Find where the given text appears and provide that cell's center as [X, Y] coordinate. 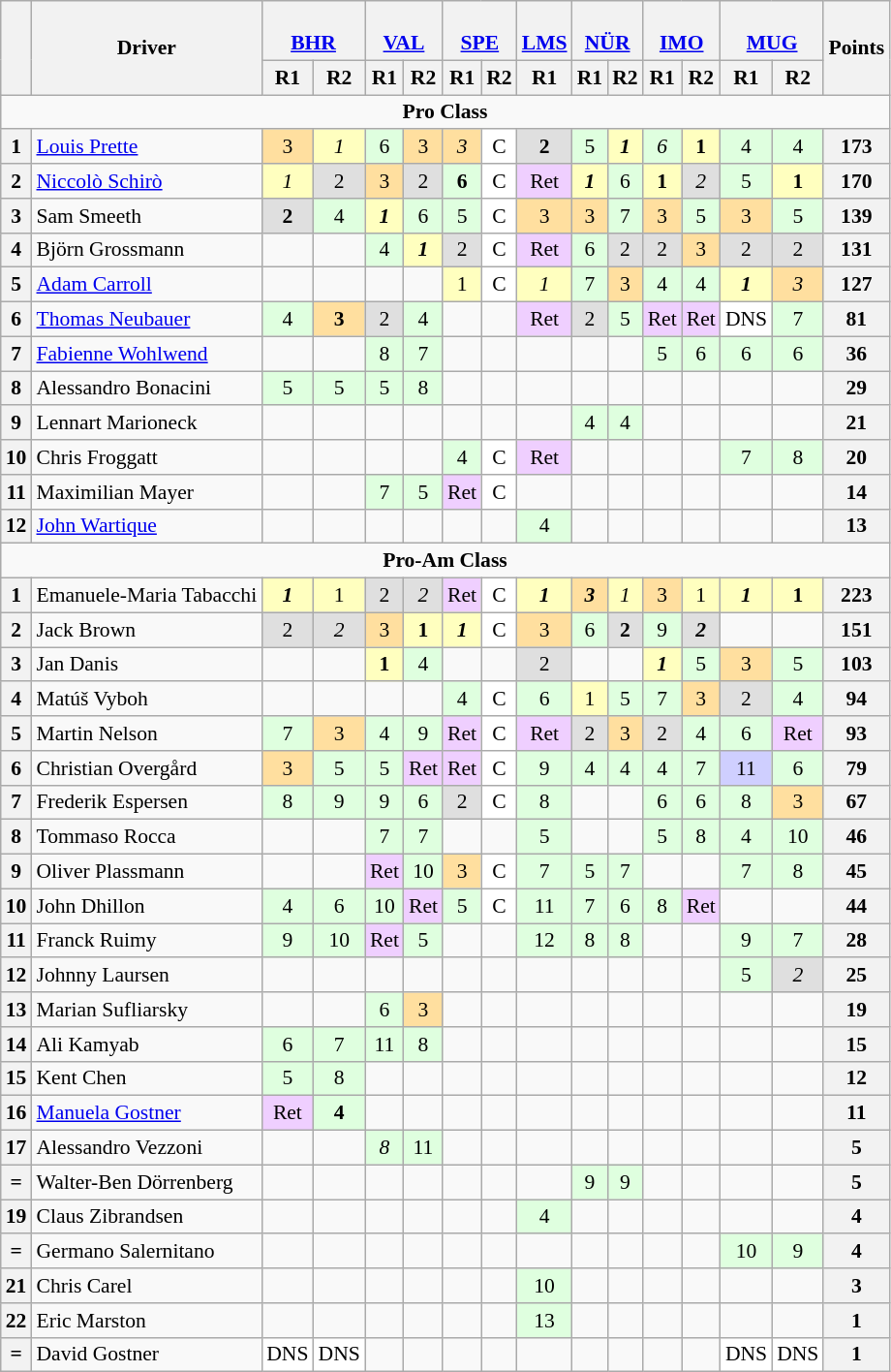
Thomas Neubauer [146, 320]
NÜR [608, 31]
Jack Brown [146, 630]
Kent Chen [146, 1078]
John Dhillon [146, 906]
Lennart Marioneck [146, 423]
Alessandro Vezzoni [146, 1148]
Jan Danis [146, 665]
79 [856, 768]
67 [856, 802]
44 [856, 906]
131 [856, 250]
MUG [773, 31]
Adam Carroll [146, 285]
Manuela Gostner [146, 1113]
29 [856, 389]
Chris Froggatt [146, 457]
Alessandro Bonacini [146, 389]
Emanuele-Maria Tabacchi [146, 596]
Eric Marston [146, 1321]
139 [856, 216]
Johnny Laursen [146, 976]
Matúš Vyboh [146, 700]
Maximilian Mayer [146, 492]
25 [856, 976]
173 [856, 147]
94 [856, 700]
John Wartique [146, 526]
SPE [480, 31]
45 [856, 872]
Chris Carel [146, 1286]
46 [856, 837]
81 [856, 320]
Björn Grossmann [146, 250]
Walter-Ben Dörrenberg [146, 1182]
170 [856, 181]
151 [856, 630]
Louis Prette [146, 147]
Pro Class [445, 112]
IMO [682, 31]
Driver [146, 48]
Sam Smeeth [146, 216]
Marian Sufliarsky [146, 1010]
103 [856, 665]
16 [16, 1113]
20 [856, 457]
Pro-Am Class [445, 561]
Frederik Espersen [146, 802]
36 [856, 354]
93 [856, 733]
Claus Zibrandsen [146, 1217]
Points [856, 48]
Niccolò Schirò [146, 181]
Ali Kamyab [146, 1045]
Tommaso Rocca [146, 837]
Christian Overgård [146, 768]
David Gostner [146, 1355]
BHR [314, 31]
VAL [404, 31]
17 [16, 1148]
28 [856, 941]
Fabienne Wohlwend [146, 354]
22 [16, 1321]
Germano Salernitano [146, 1252]
127 [856, 285]
223 [856, 596]
LMS [544, 31]
Martin Nelson [146, 733]
Oliver Plassmann [146, 872]
Franck Ruimy [146, 941]
